Locate the cell with the specified text and output its (X, Y) center coordinate. 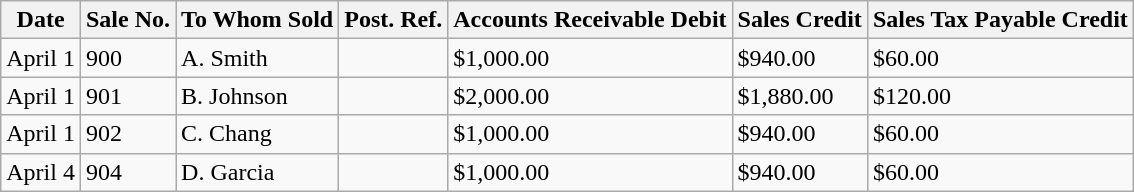
Sales Tax Payable Credit (1000, 20)
D. Garcia (258, 172)
$1,880.00 (800, 96)
Sales Credit (800, 20)
$120.00 (1000, 96)
To Whom Sold (258, 20)
904 (128, 172)
$2,000.00 (590, 96)
April 4 (41, 172)
Post. Ref. (394, 20)
900 (128, 58)
Accounts Receivable Debit (590, 20)
Date (41, 20)
902 (128, 134)
B. Johnson (258, 96)
Sale No. (128, 20)
C. Chang (258, 134)
A. Smith (258, 58)
901 (128, 96)
